Locate the cell with the specified text and output its [x, y] center coordinate. 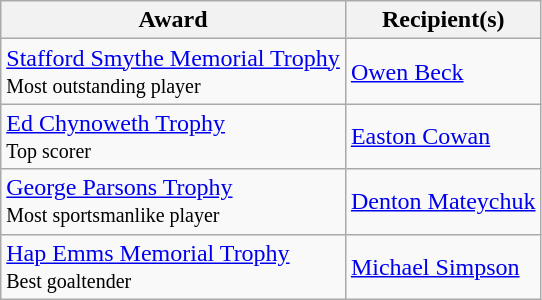
Stafford Smythe Memorial Trophy Most outstanding player [174, 72]
Hap Emms Memorial TrophyBest goaltender [174, 266]
Easton Cowan [443, 136]
Michael Simpson [443, 266]
Denton Mateychuk [443, 202]
Recipient(s) [443, 20]
George Parsons TrophyMost sportsmanlike player [174, 202]
Ed Chynoweth TrophyTop scorer [174, 136]
Award [174, 20]
Owen Beck [443, 72]
